Capture the cell that displays the provided text and extract its [X, Y] central coordinate. 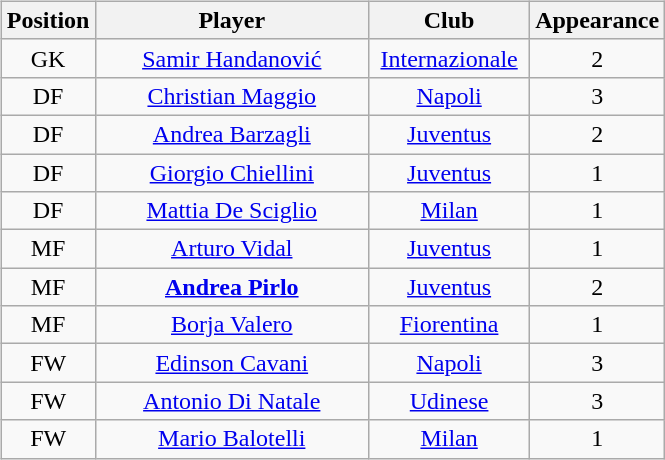
Andrea Pirlo [232, 287]
Andrea Barzagli [232, 134]
Borja Valero [232, 325]
Udinese [450, 401]
Edinson Cavani [232, 363]
Mario Balotelli [232, 439]
Samir Handanović [232, 58]
Player [232, 20]
Christian Maggio [232, 96]
Giorgio Chiellini [232, 173]
GK [48, 58]
Appearance [598, 20]
Mattia De Sciglio [232, 211]
Club [450, 20]
Fiorentina [450, 325]
Internazionale [450, 58]
Arturo Vidal [232, 249]
Antonio Di Natale [232, 401]
Position [48, 20]
